Identify which cell holds the provided text, then report its (x, y) central coordinate. 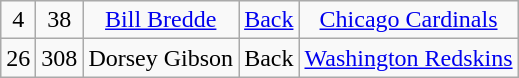
Chicago Cardinals (408, 20)
Washington Redskins (408, 58)
Dorsey Gibson (161, 58)
308 (60, 58)
38 (60, 20)
26 (18, 58)
4 (18, 20)
Bill Bredde (161, 20)
